Provide the (X, Y) coordinate of the cell's center where the given text is located.  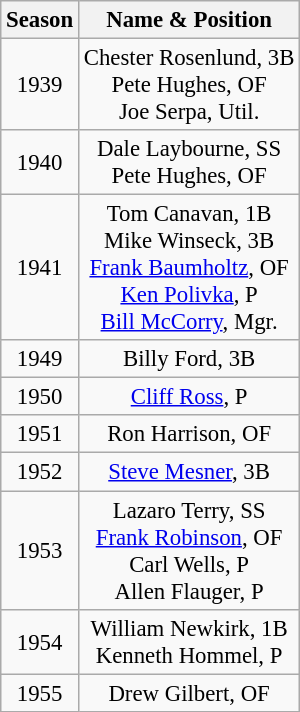
William Newkirk, 1BKenneth Hommel, P (188, 642)
Billy Ford, 3B (188, 359)
Name & Position (188, 20)
Ron Harrison, OF (188, 435)
Lazaro Terry, SSFrank Robinson, OFCarl Wells, PAllen Flauger, P (188, 550)
Steve Mesner, 3B (188, 472)
1941 (40, 268)
Drew Gilbert, OF (188, 693)
1955 (40, 693)
1952 (40, 472)
1949 (40, 359)
Tom Canavan, 1BMike Winseck, 3BFrank Baumholtz, OFKen Polivka, PBill McCorry, Mgr. (188, 268)
1940 (40, 162)
Season (40, 20)
1954 (40, 642)
Dale Laybourne, SSPete Hughes, OF (188, 162)
1953 (40, 550)
Chester Rosenlund, 3BPete Hughes, OFJoe Serpa, Util. (188, 85)
Cliff Ross, P (188, 397)
1951 (40, 435)
1950 (40, 397)
1939 (40, 85)
